Return the (X, Y) coordinate for the center point of the cell that contains the specified text.  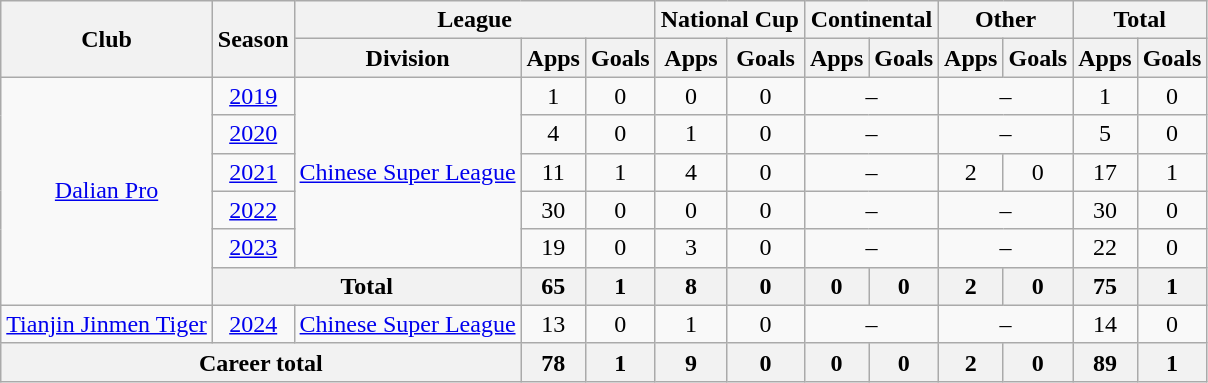
22 (1105, 248)
2019 (253, 96)
19 (553, 248)
5 (1105, 134)
Division (408, 58)
3 (691, 248)
2020 (253, 134)
2021 (253, 172)
Continental (871, 20)
14 (1105, 324)
2024 (253, 324)
13 (553, 324)
8 (691, 286)
11 (553, 172)
17 (1105, 172)
National Cup (730, 20)
2022 (253, 210)
9 (691, 362)
65 (553, 286)
Dalian Pro (107, 191)
75 (1105, 286)
Season (253, 39)
Club (107, 39)
Tianjin Jinmen Tiger (107, 324)
Other (1006, 20)
2023 (253, 248)
Career total (261, 362)
89 (1105, 362)
78 (553, 362)
League (474, 20)
